Scan for the cell matching the given text and deliver its (x, y) coordinate at center. 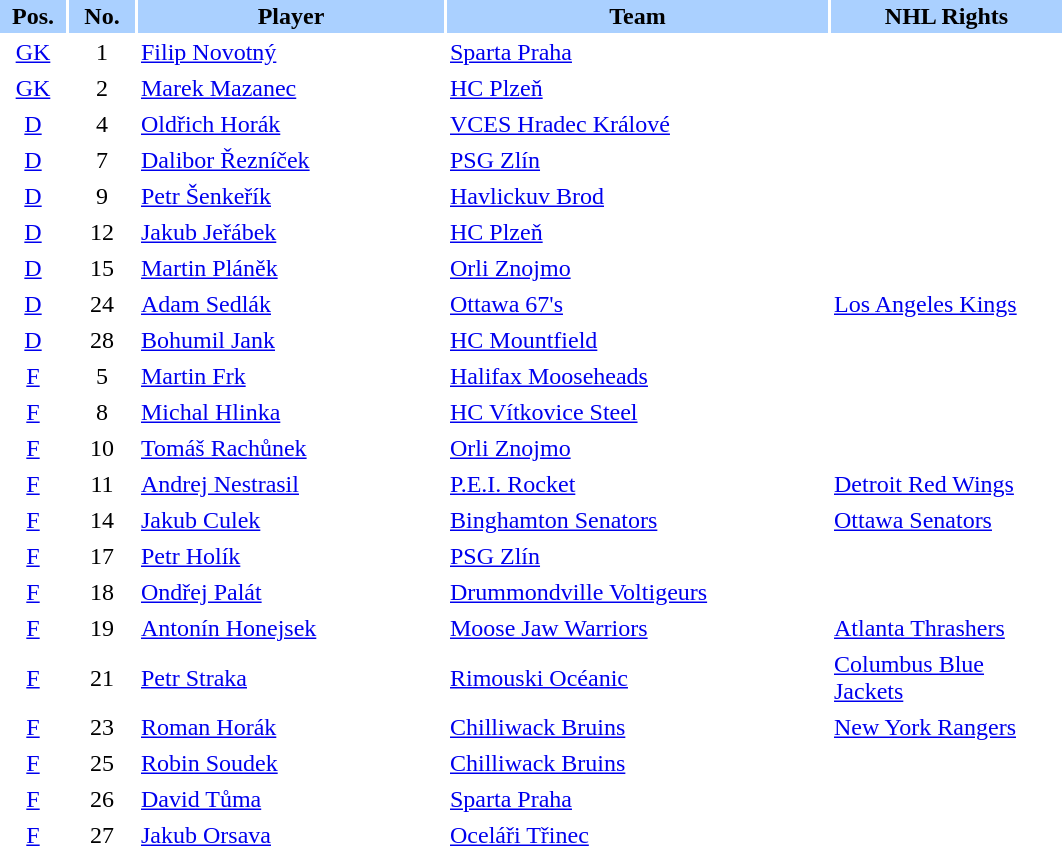
9 (102, 196)
New York Rangers (946, 728)
P.E.I. Rocket (638, 484)
Havlickuv Brod (638, 196)
12 (102, 232)
25 (102, 764)
Filip Novotný (291, 52)
2 (102, 88)
Roman Horák (291, 728)
HC Vítkovice Steel (638, 412)
10 (102, 448)
Tomáš Rachůnek (291, 448)
Los Angeles Kings (946, 304)
Halifax Mooseheads (638, 376)
NHL Rights (946, 16)
Marek Mazanec (291, 88)
Antonín Honejsek (291, 628)
Jakub Culek (291, 520)
Robin Soudek (291, 764)
Columbus Blue Jackets (946, 678)
Ottawa Senators (946, 520)
8 (102, 412)
15 (102, 268)
23 (102, 728)
24 (102, 304)
No. (102, 16)
Moose Jaw Warriors (638, 628)
19 (102, 628)
Team (638, 16)
HC Mountfield (638, 340)
Player (291, 16)
Oldřich Horák (291, 124)
Drummondville Voltigeurs (638, 592)
Petr Straka (291, 678)
VCES Hradec Králové (638, 124)
5 (102, 376)
28 (102, 340)
Ondřej Palát (291, 592)
11 (102, 484)
Atlanta Thrashers (946, 628)
26 (102, 800)
7 (102, 160)
1 (102, 52)
Detroit Red Wings (946, 484)
Martin Frk (291, 376)
David Tůma (291, 800)
21 (102, 678)
14 (102, 520)
Adam Sedlák (291, 304)
Bohumil Jank (291, 340)
Petr Holík (291, 556)
Rimouski Océanic (638, 678)
18 (102, 592)
Michal Hlinka (291, 412)
Andrej Nestrasil (291, 484)
Jakub Jeřábek (291, 232)
Binghamton Senators (638, 520)
4 (102, 124)
Martin Pláněk (291, 268)
Ottawa 67's (638, 304)
Pos. (33, 16)
Petr Šenkeřík (291, 196)
17 (102, 556)
Dalibor Řezníček (291, 160)
